Provide the [X, Y] coordinate of the cell's center where the given text is located.  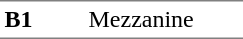
Mezzanine [164, 20]
B1 [42, 20]
